Identify which cell holds the provided text, then report its [x, y] central coordinate. 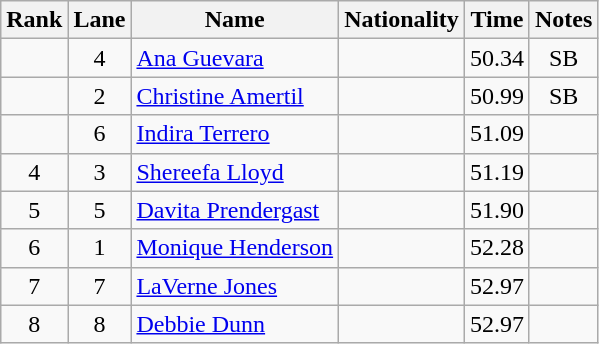
Rank [34, 20]
51.09 [496, 134]
52.28 [496, 248]
Indira Terrero [235, 134]
Christine Amertil [235, 96]
3 [100, 172]
Davita Prendergast [235, 210]
Shereefa Lloyd [235, 172]
Monique Henderson [235, 248]
Time [496, 20]
Lane [100, 20]
LaVerne Jones [235, 286]
51.19 [496, 172]
Nationality [402, 20]
50.99 [496, 96]
Notes [563, 20]
Name [235, 20]
1 [100, 248]
Debbie Dunn [235, 324]
50.34 [496, 58]
2 [100, 96]
51.90 [496, 210]
Ana Guevara [235, 58]
